Identify which cell holds the provided text, then report its [X, Y] central coordinate. 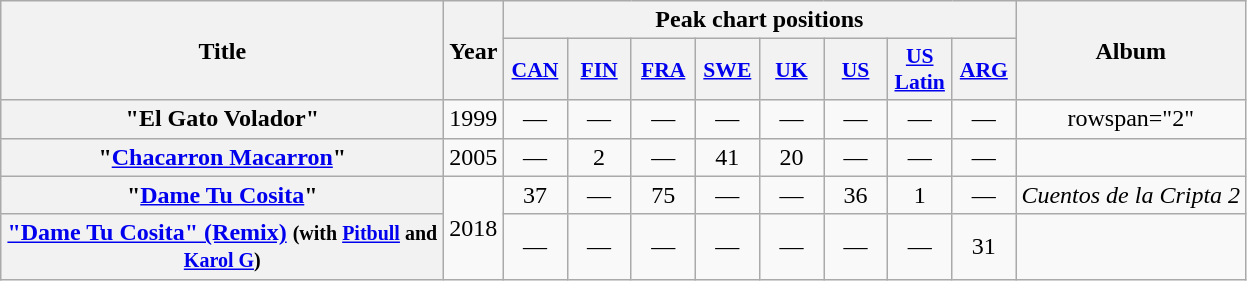
USLatin [920, 70]
Title [222, 50]
FIN [599, 70]
75 [663, 195]
1 [920, 195]
CAN [535, 70]
36 [856, 195]
rowspan="2" [1131, 119]
Cuentos de la Cripta 2 [1131, 195]
Peak chart positions [760, 20]
FRA [663, 70]
2 [599, 157]
"Dame Tu Cosita" [222, 195]
2018 [474, 228]
20 [791, 157]
Album [1131, 50]
1999 [474, 119]
"Dame Tu Cosita" (Remix) (with Pitbull and Karol G) [222, 246]
ARG [984, 70]
31 [984, 246]
37 [535, 195]
2005 [474, 157]
41 [727, 157]
"Chacarron Macarron" [222, 157]
UK [791, 70]
SWE [727, 70]
Year [474, 50]
US [856, 70]
"El Gato Volador" [222, 119]
